Determine the [X, Y] coordinate at the center of the cell enclosing the given text.  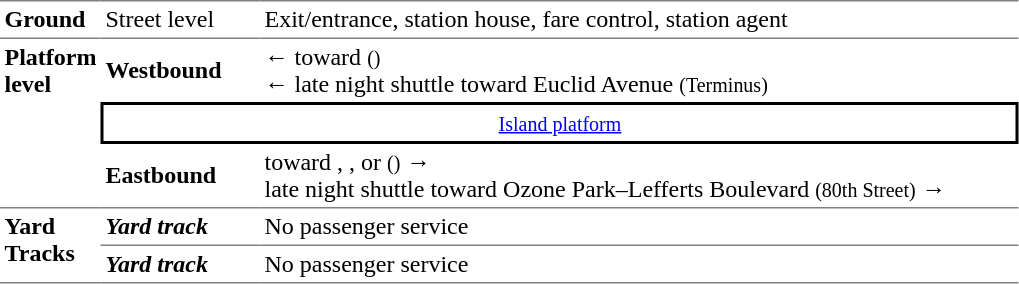
Ground [50, 19]
← toward ()← late night shuttle toward Euclid Avenue (Terminus) [640, 70]
Eastbound [180, 176]
Yard Tracks [50, 246]
Street level [180, 19]
Island platform [560, 123]
Westbound [180, 70]
Platform level [50, 124]
toward , , or () → late night shuttle toward Ozone Park–Lefferts Boulevard (80th Street) → [640, 176]
Exit/entrance, station house, fare control, station agent [640, 19]
